Return the [x, y] coordinate for the center point of the cell that contains the specified text.  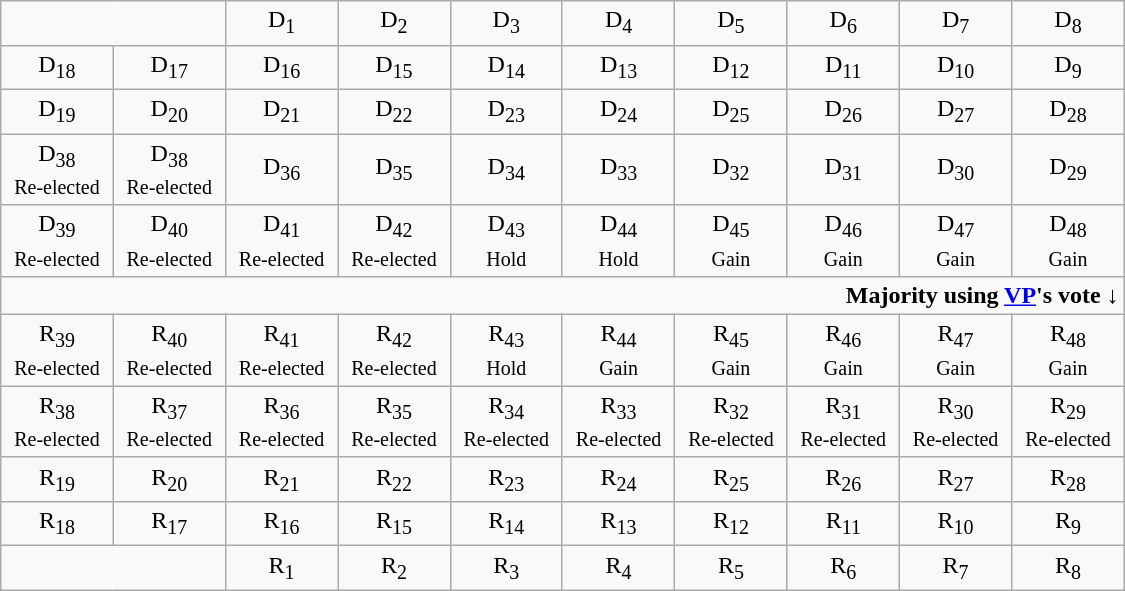
D30 [955, 170]
R31Re-elected [843, 422]
R45Gain [731, 350]
D45Gain [731, 240]
R5 [731, 568]
D24 [618, 111]
D9 [1068, 67]
D47Gain [955, 240]
D26 [843, 111]
D27 [955, 111]
R13 [618, 524]
D43Hold [506, 240]
R42Re-elected [394, 350]
D17 [169, 67]
D8 [1068, 23]
R19 [57, 479]
D7 [955, 23]
D5 [731, 23]
D40Re-elected [169, 240]
R27 [955, 479]
D32 [731, 170]
D11 [843, 67]
D15 [394, 67]
R41Re-elected [281, 350]
R39Re-elected [57, 350]
D42Re-elected [394, 240]
R24 [618, 479]
R6 [843, 568]
D1 [281, 23]
R20 [169, 479]
R28 [1068, 479]
R1 [281, 568]
D2 [394, 23]
D14 [506, 67]
D33 [618, 170]
D39Re-elected [57, 240]
D20 [169, 111]
D25 [731, 111]
D10 [955, 67]
R14 [506, 524]
R48Gain [1068, 350]
D48Gain [1068, 240]
R38Re-elected [57, 422]
R33Re-elected [618, 422]
R10 [955, 524]
R4 [618, 568]
R37Re-elected [169, 422]
D44Hold [618, 240]
R7 [955, 568]
R12 [731, 524]
R8 [1068, 568]
D35 [394, 170]
D23 [506, 111]
D6 [843, 23]
Majority using VP's vote ↓ [563, 295]
R16 [281, 524]
D22 [394, 111]
D21 [281, 111]
R18 [57, 524]
R3 [506, 568]
R17 [169, 524]
R46Gain [843, 350]
D29 [1068, 170]
D34 [506, 170]
D41Re-elected [281, 240]
R11 [843, 524]
R32Re-elected [731, 422]
R47Gain [955, 350]
D18 [57, 67]
R29Re-elected [1068, 422]
D3 [506, 23]
D28 [1068, 111]
D36 [281, 170]
R23 [506, 479]
D4 [618, 23]
R2 [394, 568]
D16 [281, 67]
R9 [1068, 524]
D19 [57, 111]
R35Re-elected [394, 422]
R21 [281, 479]
R36Re-elected [281, 422]
D46Gain [843, 240]
R25 [731, 479]
R40Re-elected [169, 350]
D13 [618, 67]
R44Gain [618, 350]
R43Hold [506, 350]
R34Re-elected [506, 422]
R15 [394, 524]
D12 [731, 67]
D31 [843, 170]
R30Re-elected [955, 422]
R22 [394, 479]
R26 [843, 479]
